Scan for the cell matching the given text and deliver its [X, Y] coordinate at center. 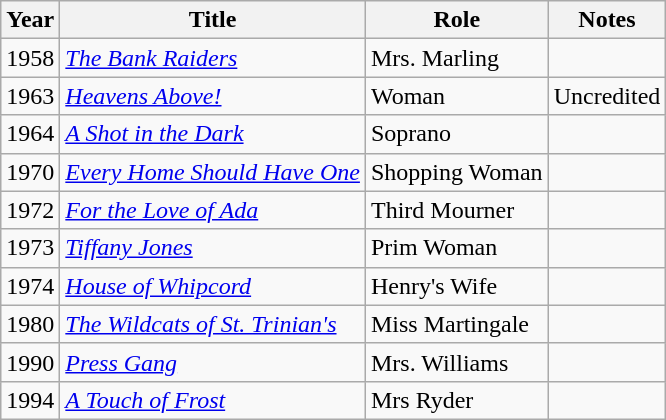
1994 [30, 400]
1990 [30, 362]
A Touch of Frost [213, 400]
1963 [30, 96]
1972 [30, 210]
Role [456, 20]
Year [30, 20]
1970 [30, 172]
The Wildcats of St. Trinian's [213, 324]
Press Gang [213, 362]
The Bank Raiders [213, 58]
Tiffany Jones [213, 248]
1973 [30, 248]
House of Whipcord [213, 286]
Miss Martingale [456, 324]
Uncredited [607, 96]
Mrs. Marling [456, 58]
Mrs Ryder [456, 400]
Soprano [456, 134]
Heavens Above! [213, 96]
Shopping Woman [456, 172]
1980 [30, 324]
For the Love of Ada [213, 210]
Henry's Wife [456, 286]
1974 [30, 286]
Notes [607, 20]
Woman [456, 96]
Third Mourner [456, 210]
A Shot in the Dark [213, 134]
1958 [30, 58]
Title [213, 20]
1964 [30, 134]
Mrs. Williams [456, 362]
Prim Woman [456, 248]
Every Home Should Have One [213, 172]
